Capture the cell that displays the provided text and extract its (X, Y) central coordinate. 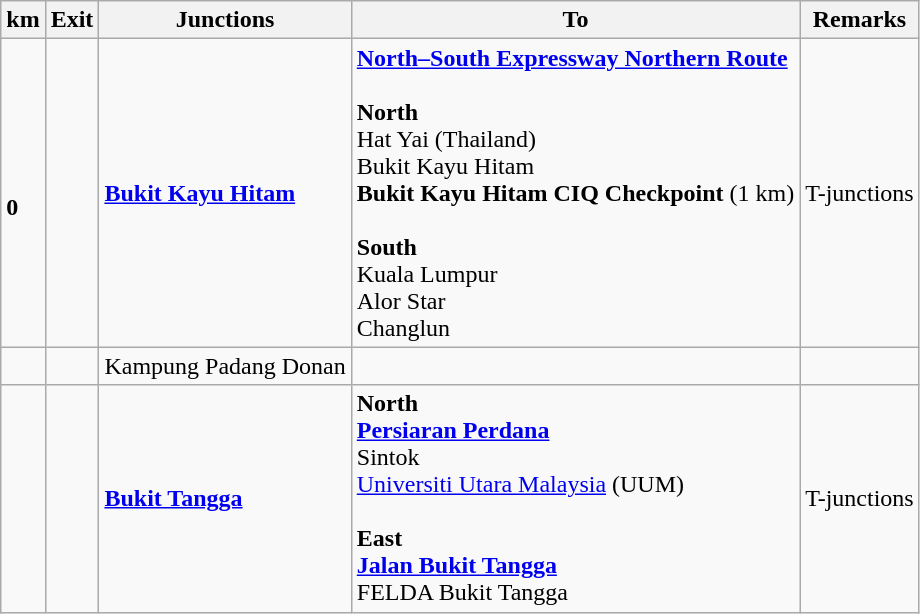
km (23, 20)
To (575, 20)
Junctions (225, 20)
Bukit Kayu Hitam (225, 193)
0 (23, 193)
North–South Expressway Northern RouteNorthHat Yai (Thailand)Bukit Kayu HitamBukit Kayu Hitam CIQ Checkpoint (1 km)SouthKuala LumpurAlor StarChanglun (575, 193)
North Persiaran PerdanaSintokUniversiti Utara Malaysia (UUM) East Jalan Bukit TanggaFELDA Bukit Tangga (575, 498)
Bukit Tangga (225, 498)
Exit (72, 20)
Kampung Padang Donan (225, 366)
Remarks (860, 20)
